Provide the [x, y] coordinate of the cell's center where the given text is located.  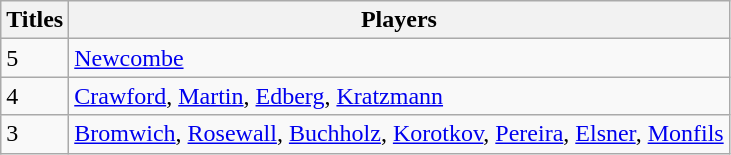
Bromwich, Rosewall, Buchholz, Korotkov, Pereira, Elsner, Monfils [399, 134]
Newcombe [399, 58]
3 [35, 134]
5 [35, 58]
Titles [35, 20]
Crawford, Martin, Edberg, Kratzmann [399, 96]
Players [399, 20]
4 [35, 96]
